Return [x, y] of the center of cell containing provided text 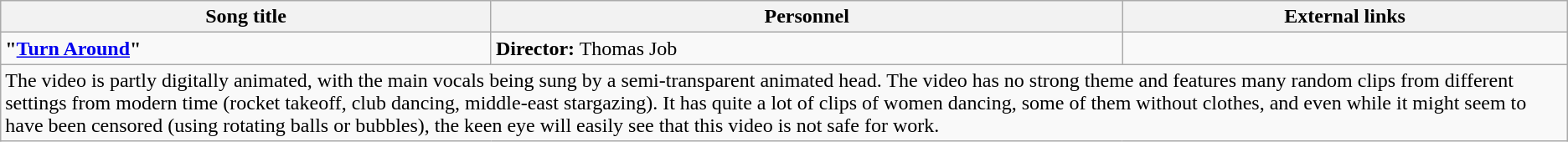
"Turn Around" [246, 48]
Director: Thomas Job [807, 48]
External links [1345, 17]
Song title [246, 17]
Personnel [807, 17]
